Search for the cell housing the specified text and yield its [x, y] center coordinate. 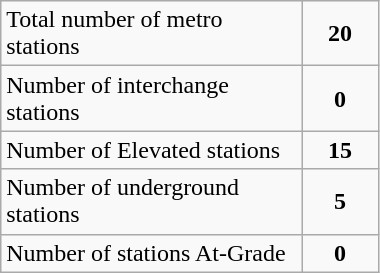
Number of interchange stations [152, 98]
Total number of metro stations [152, 34]
5 [340, 202]
15 [340, 150]
20 [340, 34]
Number of stations At-Grade [152, 253]
Number of underground stations [152, 202]
Number of Elevated stations [152, 150]
